Scan for the cell matching the given text and deliver its (X, Y) coordinate at center. 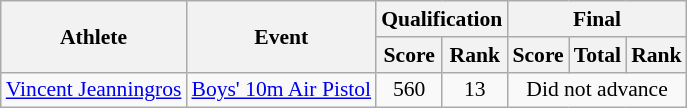
Qualification (442, 19)
Did not advance (596, 90)
Vincent Jeanningros (94, 90)
Final (596, 19)
Total (598, 55)
13 (474, 90)
Athlete (94, 36)
560 (409, 90)
Boys' 10m Air Pistol (281, 90)
Event (281, 36)
